Capture the cell that displays the provided text and extract its (X, Y) central coordinate. 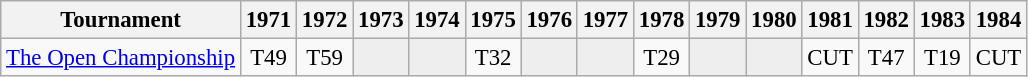
1977 (605, 20)
T47 (886, 58)
1975 (493, 20)
1980 (774, 20)
1973 (381, 20)
1979 (718, 20)
T29 (661, 58)
1981 (830, 20)
1971 (268, 20)
1972 (325, 20)
1974 (437, 20)
T32 (493, 58)
1982 (886, 20)
Tournament (121, 20)
The Open Championship (121, 58)
T49 (268, 58)
1984 (998, 20)
T59 (325, 58)
1976 (549, 20)
1983 (942, 20)
T19 (942, 58)
1978 (661, 20)
